For the text-containing cell, return its midpoint in [X, Y] coordinate format. 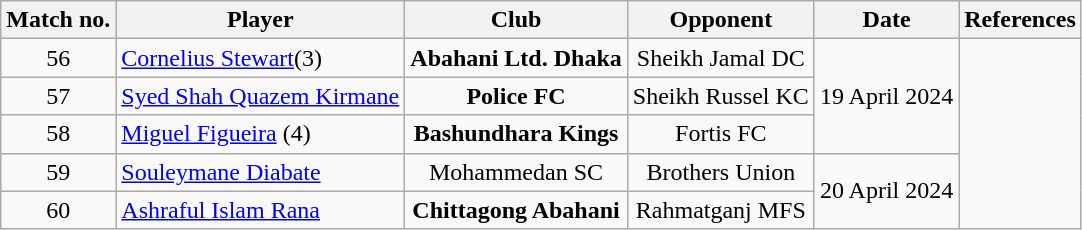
Brothers Union [720, 172]
57 [58, 96]
Police FC [516, 96]
Match no. [58, 20]
Opponent [720, 20]
Date [886, 20]
60 [58, 210]
Fortis FC [720, 134]
58 [58, 134]
Sheikh Jamal DC [720, 58]
Souleymane Diabate [260, 172]
Cornelius Stewart(3) [260, 58]
Abahani Ltd. Dhaka [516, 58]
Ashraful Islam Rana [260, 210]
59 [58, 172]
Miguel Figueira (4) [260, 134]
19 April 2024 [886, 96]
References [1020, 20]
Club [516, 20]
56 [58, 58]
Player [260, 20]
Rahmatganj MFS [720, 210]
Chittagong Abahani [516, 210]
Bashundhara Kings [516, 134]
Sheikh Russel KC [720, 96]
Mohammedan SC [516, 172]
20 April 2024 [886, 191]
Syed Shah Quazem Kirmane [260, 96]
